Output the (x, y) coordinate of the center of the cell containing the given text.  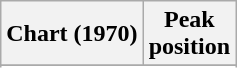
Peakposition (189, 34)
Chart (1970) (72, 34)
